Provide the (X, Y) coordinate of the cell's center where the given text is located.  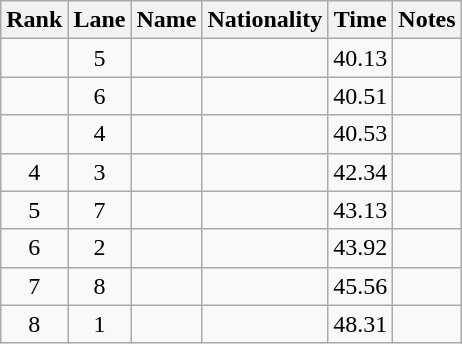
42.34 (360, 172)
Nationality (265, 20)
Notes (427, 20)
Lane (100, 20)
Rank (34, 20)
40.53 (360, 134)
2 (100, 248)
40.13 (360, 58)
3 (100, 172)
1 (100, 324)
43.13 (360, 210)
43.92 (360, 248)
40.51 (360, 96)
48.31 (360, 324)
Time (360, 20)
45.56 (360, 286)
Name (166, 20)
